Search for the cell housing the specified text and yield its [X, Y] center coordinate. 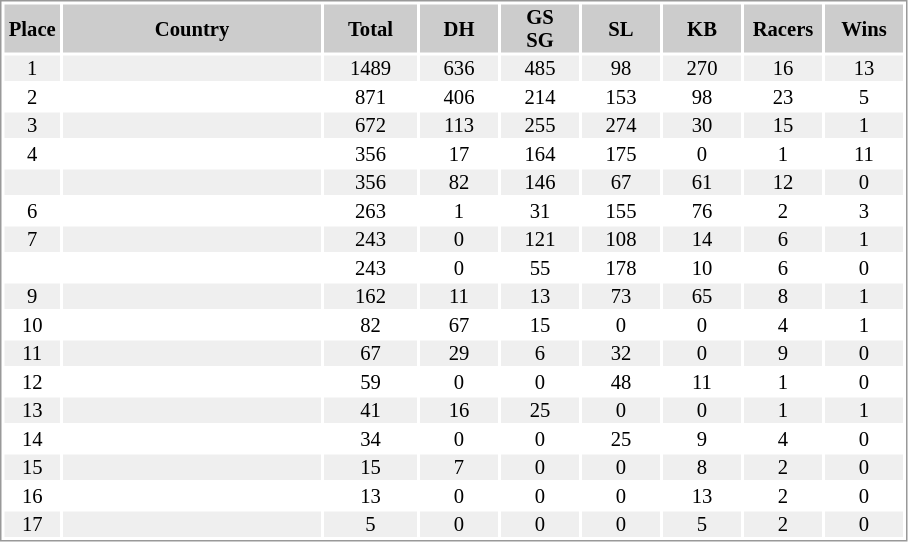
121 [540, 239]
61 [702, 183]
59 [370, 382]
274 [621, 125]
48 [621, 382]
270 [702, 69]
1489 [370, 69]
214 [540, 97]
Wins [864, 28]
178 [621, 268]
41 [370, 411]
34 [370, 439]
108 [621, 239]
30 [702, 125]
153 [621, 97]
DH [459, 28]
65 [702, 297]
23 [783, 97]
SL [621, 28]
KB [702, 28]
636 [459, 69]
255 [540, 125]
485 [540, 69]
31 [540, 211]
Total [370, 28]
155 [621, 211]
406 [459, 97]
Country [192, 28]
GSSG [540, 28]
Place [32, 28]
672 [370, 125]
871 [370, 97]
263 [370, 211]
162 [370, 297]
76 [702, 211]
113 [459, 125]
146 [540, 183]
164 [540, 154]
Racers [783, 28]
175 [621, 154]
32 [621, 353]
55 [540, 268]
29 [459, 353]
73 [621, 297]
